Capture the cell that displays the provided text and extract its [X, Y] central coordinate. 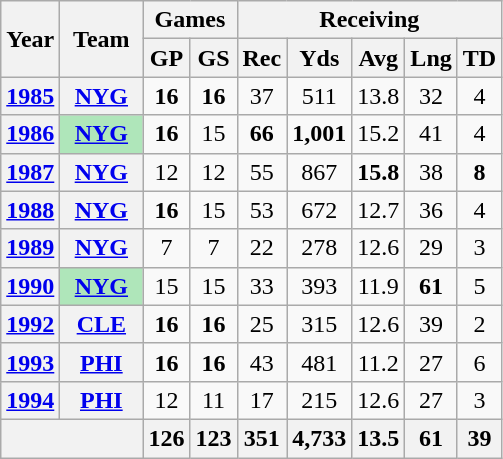
12.7 [378, 210]
1987 [30, 172]
15.8 [378, 172]
278 [320, 248]
315 [320, 324]
511 [320, 96]
1993 [30, 362]
Receiving [370, 20]
36 [431, 210]
Rec [262, 58]
11.2 [378, 362]
1985 [30, 96]
Team [102, 39]
55 [262, 172]
32 [431, 96]
351 [262, 438]
33 [262, 286]
1989 [30, 248]
1,001 [320, 134]
43 [262, 362]
2 [479, 324]
GP [166, 58]
Games [190, 20]
481 [320, 362]
11.9 [378, 286]
22 [262, 248]
17 [262, 400]
1988 [30, 210]
13.8 [378, 96]
Avg [378, 58]
53 [262, 210]
Yds [320, 58]
CLE [102, 324]
1994 [30, 400]
41 [431, 134]
29 [431, 248]
37 [262, 96]
1990 [30, 286]
Lng [431, 58]
GS [214, 58]
66 [262, 134]
13.5 [378, 438]
6 [479, 362]
215 [320, 400]
25 [262, 324]
393 [320, 286]
5 [479, 286]
TD [479, 58]
1986 [30, 134]
15.2 [378, 134]
11 [214, 400]
867 [320, 172]
38 [431, 172]
123 [214, 438]
1992 [30, 324]
672 [320, 210]
126 [166, 438]
Year [30, 39]
4,733 [320, 438]
8 [479, 172]
